For the text-containing cell, return its midpoint in (x, y) coordinate format. 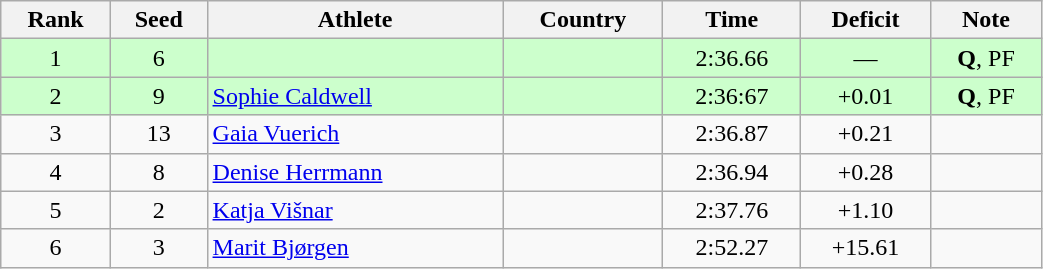
Deficit (866, 20)
Sophie Caldwell (355, 96)
2:36.66 (732, 58)
2:36.94 (732, 172)
+15.61 (866, 248)
Seed (158, 20)
1 (56, 58)
Marit Bjørgen (355, 248)
13 (158, 134)
4 (56, 172)
2:52.27 (732, 248)
Athlete (355, 20)
— (866, 58)
+0.01 (866, 96)
Katja Višnar (355, 210)
Rank (56, 20)
+0.21 (866, 134)
Country (583, 20)
8 (158, 172)
2:36.87 (732, 134)
9 (158, 96)
Gaia Vuerich (355, 134)
2:37.76 (732, 210)
2:36:67 (732, 96)
Denise Herrmann (355, 172)
Time (732, 20)
Note (986, 20)
+1.10 (866, 210)
+0.28 (866, 172)
5 (56, 210)
